Extract the (X, Y) coordinate from the center of the cell holding the provided text.  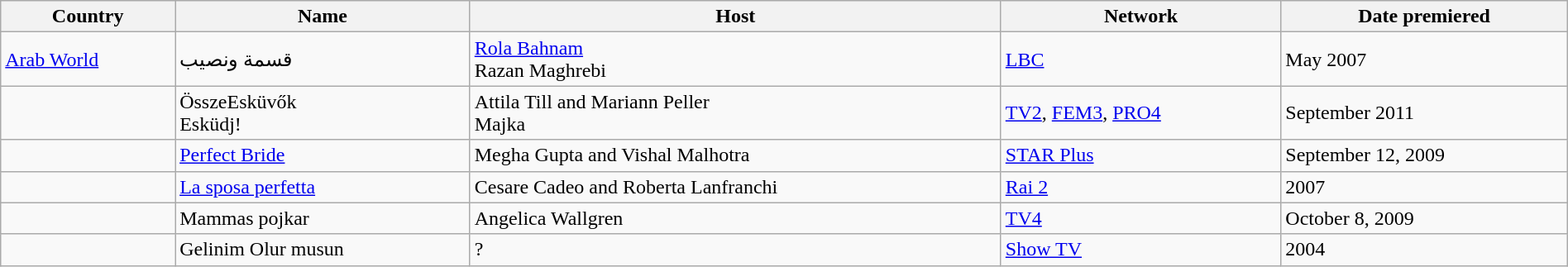
La sposa perfetta (323, 187)
Cesare Cadeo and Roberta Lanfranchi (735, 187)
Rola BahnamRazan Maghrebi (735, 60)
Date premiered (1424, 17)
Megha Gupta and Vishal Malhotra (735, 155)
Perfect Bride (323, 155)
October 8, 2009 (1424, 218)
Show TV (1141, 250)
Name (323, 17)
May 2007 (1424, 60)
2004 (1424, 250)
Gelinim Olur musun (323, 250)
September 12, 2009 (1424, 155)
TV2, FEM3, PRO4 (1141, 112)
Angelica Wallgren (735, 218)
? (735, 250)
ÖsszeEsküvőkEsküdj! (323, 112)
Mammas pojkar (323, 218)
TV4 (1141, 218)
Host (735, 17)
2007 (1424, 187)
Attila Till and Mariann PellerMajka (735, 112)
قسمة ونصيب (323, 60)
Network (1141, 17)
Country (88, 17)
Arab World (88, 60)
STAR Plus (1141, 155)
Rai 2 (1141, 187)
LBC (1141, 60)
September 2011 (1424, 112)
